Pinpoint the cell where the given text exists, returning its (X, Y) midpoint coordinate. 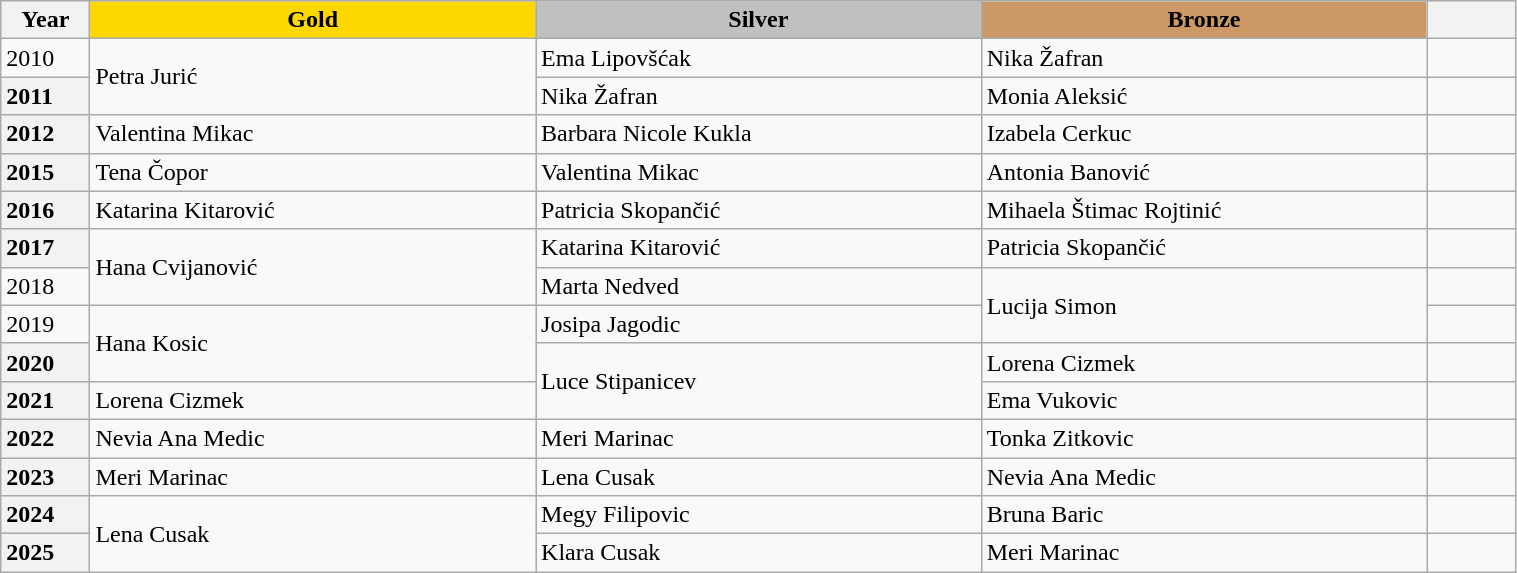
Bronze (1204, 20)
2017 (46, 248)
Izabela Cerkuc (1204, 134)
2010 (46, 58)
Petra Jurić (313, 77)
Gold (313, 20)
Hana Kosic (313, 343)
Klara Cusak (759, 553)
Ema Lipovšćak (759, 58)
Luce Stipanicev (759, 381)
Barbara Nicole Kukla (759, 134)
Antonia Banović (1204, 172)
2020 (46, 362)
Ema Vukovic (1204, 400)
2022 (46, 438)
2011 (46, 96)
2012 (46, 134)
2024 (46, 515)
2019 (46, 324)
Josipa Jagodic (759, 324)
Lucija Simon (1204, 305)
Tonka Zitkovic (1204, 438)
2021 (46, 400)
2015 (46, 172)
2025 (46, 553)
Bruna Baric (1204, 515)
Hana Cvijanović (313, 267)
2016 (46, 210)
Silver (759, 20)
2018 (46, 286)
Tena Čopor (313, 172)
Monia Aleksić (1204, 96)
Megy Filipovic (759, 515)
Marta Nedved (759, 286)
2023 (46, 477)
Year (46, 20)
Mihaela Štimac Rojtinić (1204, 210)
